Pinpoint the cell where the given text exists, returning its (x, y) midpoint coordinate. 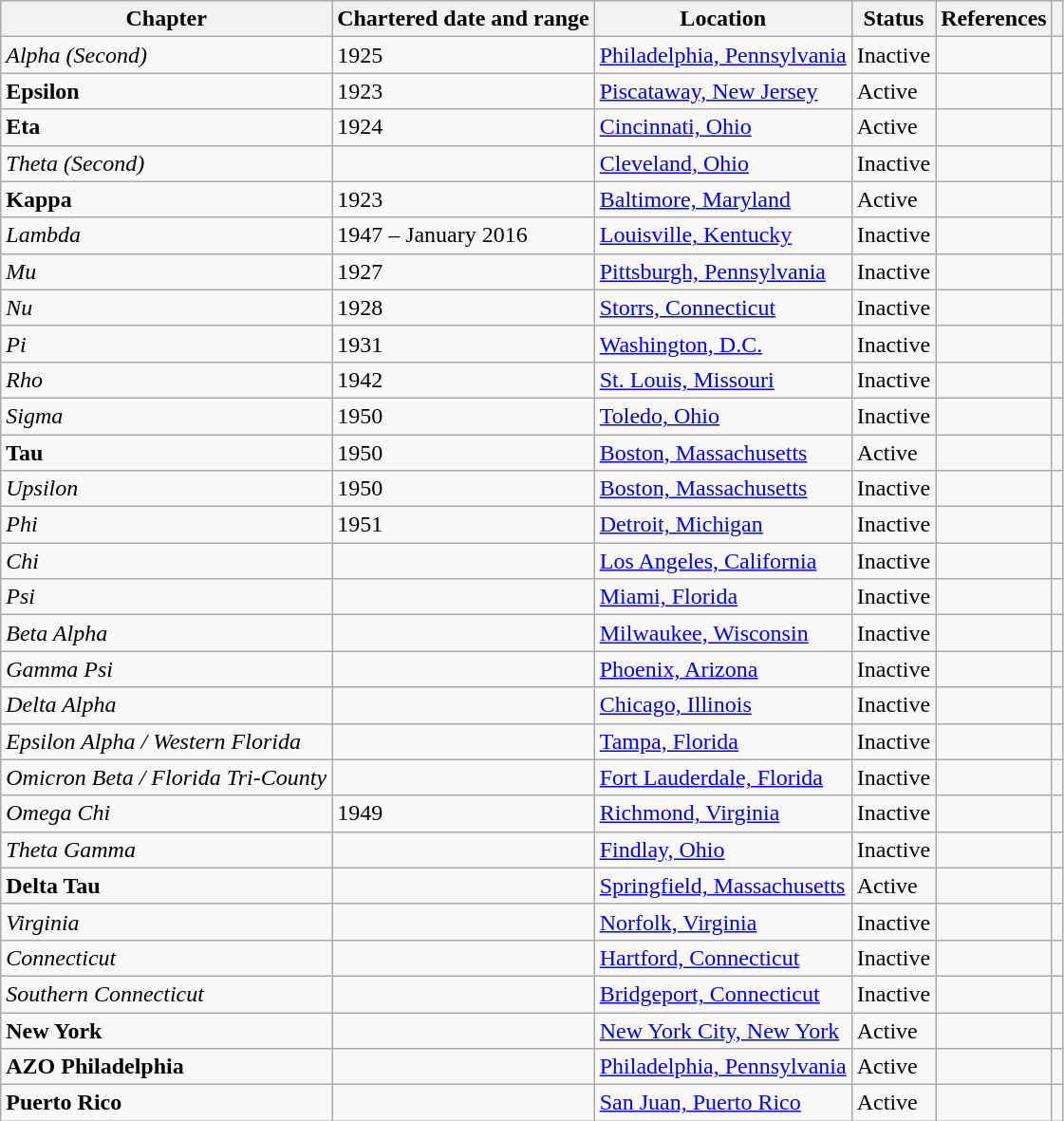
Delta Tau (167, 886)
Fort Lauderdale, Florida (723, 777)
Puerto Rico (167, 1103)
Toledo, Ohio (723, 416)
Phi (167, 525)
Virginia (167, 922)
Delta Alpha (167, 705)
Richmond, Virginia (723, 813)
Rho (167, 380)
1924 (463, 127)
Eta (167, 127)
1928 (463, 308)
Epsilon (167, 91)
Tampa, Florida (723, 741)
Chapter (167, 19)
Cincinnati, Ohio (723, 127)
Connecticut (167, 958)
Omega Chi (167, 813)
Springfield, Massachusetts (723, 886)
St. Louis, Missouri (723, 380)
Gamma Psi (167, 669)
Piscataway, New Jersey (723, 91)
AZO Philadelphia (167, 1067)
Pi (167, 344)
Pittsburgh, Pennsylvania (723, 271)
Storrs, Connecticut (723, 308)
Milwaukee, Wisconsin (723, 633)
Beta Alpha (167, 633)
1927 (463, 271)
Sigma (167, 416)
Theta Gamma (167, 850)
Lambda (167, 235)
Mu (167, 271)
Nu (167, 308)
Baltimore, Maryland (723, 199)
Kappa (167, 199)
Phoenix, Arizona (723, 669)
Psi (167, 597)
1949 (463, 813)
Washington, D.C. (723, 344)
Epsilon Alpha / Western Florida (167, 741)
Omicron Beta / Florida Tri-County (167, 777)
1942 (463, 380)
1931 (463, 344)
Status (893, 19)
Detroit, Michigan (723, 525)
1925 (463, 55)
Louisville, Kentucky (723, 235)
References (995, 19)
1951 (463, 525)
Theta (Second) (167, 163)
1947 – January 2016 (463, 235)
Southern Connecticut (167, 994)
Location (723, 19)
Chartered date and range (463, 19)
Bridgeport, Connecticut (723, 994)
Alpha (Second) (167, 55)
Norfolk, Virginia (723, 922)
Chi (167, 561)
Cleveland, Ohio (723, 163)
Hartford, Connecticut (723, 958)
Tau (167, 453)
New York (167, 1030)
Los Angeles, California (723, 561)
Chicago, Illinois (723, 705)
New York City, New York (723, 1030)
Upsilon (167, 489)
Findlay, Ohio (723, 850)
Miami, Florida (723, 597)
San Juan, Puerto Rico (723, 1103)
